Determine the [x, y] coordinate at the center of the cell enclosing the given text.  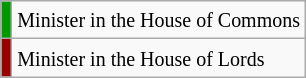
Minister in the House of Commons [159, 20]
Minister in the House of Lords [159, 58]
